Return (x, y) of the center of cell containing provided text 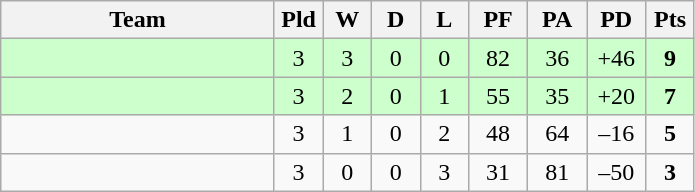
Pts (670, 20)
PF (498, 20)
–50 (616, 172)
+46 (616, 58)
+20 (616, 96)
D (396, 20)
PD (616, 20)
35 (558, 96)
64 (558, 134)
81 (558, 172)
7 (670, 96)
L (444, 20)
5 (670, 134)
W (348, 20)
Team (138, 20)
48 (498, 134)
PA (558, 20)
Pld (298, 20)
31 (498, 172)
9 (670, 58)
36 (558, 58)
82 (498, 58)
–16 (616, 134)
55 (498, 96)
